From the cell containing the given text, extract its center point as (X, Y) coordinate. 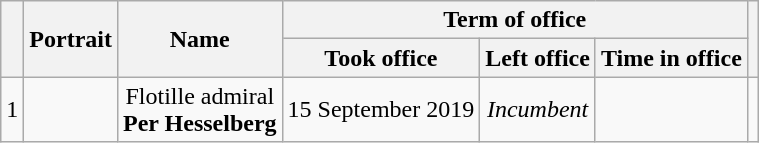
Took office (381, 58)
Incumbent (538, 110)
Portrait (71, 39)
Flotille admiralPer Hesselberg (200, 110)
15 September 2019 (381, 110)
Name (200, 39)
1 (12, 110)
Term of office (514, 20)
Time in office (671, 58)
Left office (538, 58)
